Extract the (x, y) coordinate from the center of the cell holding the provided text.  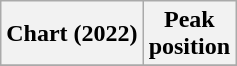
Peakposition (189, 34)
Chart (2022) (72, 34)
